Scan for the cell matching the given text and deliver its [X, Y] coordinate at center. 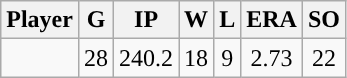
ERA [272, 20]
Player [40, 20]
22 [324, 58]
9 [228, 58]
G [96, 20]
IP [146, 20]
28 [96, 58]
2.73 [272, 58]
W [196, 20]
18 [196, 58]
L [228, 20]
240.2 [146, 58]
SO [324, 20]
